Extract the (x, y) coordinate from the center of the cell holding the provided text.  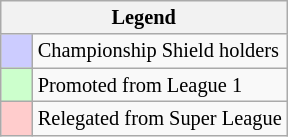
Legend (144, 17)
Relegated from Super League (160, 118)
Championship Shield holders (160, 51)
Promoted from League 1 (160, 85)
